Scan for the cell matching the given text and deliver its [X, Y] coordinate at center. 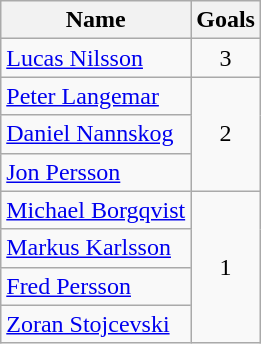
1 [226, 267]
3 [226, 58]
Peter Langemar [96, 96]
Michael Borgqvist [96, 210]
Markus Karlsson [96, 248]
2 [226, 134]
Daniel Nannskog [96, 134]
Fred Persson [96, 286]
Zoran Stojcevski [96, 324]
Lucas Nilsson [96, 58]
Goals [226, 20]
Name [96, 20]
Jon Persson [96, 172]
